Return the [X, Y] coordinate for the center point of the cell that contains the specified text.  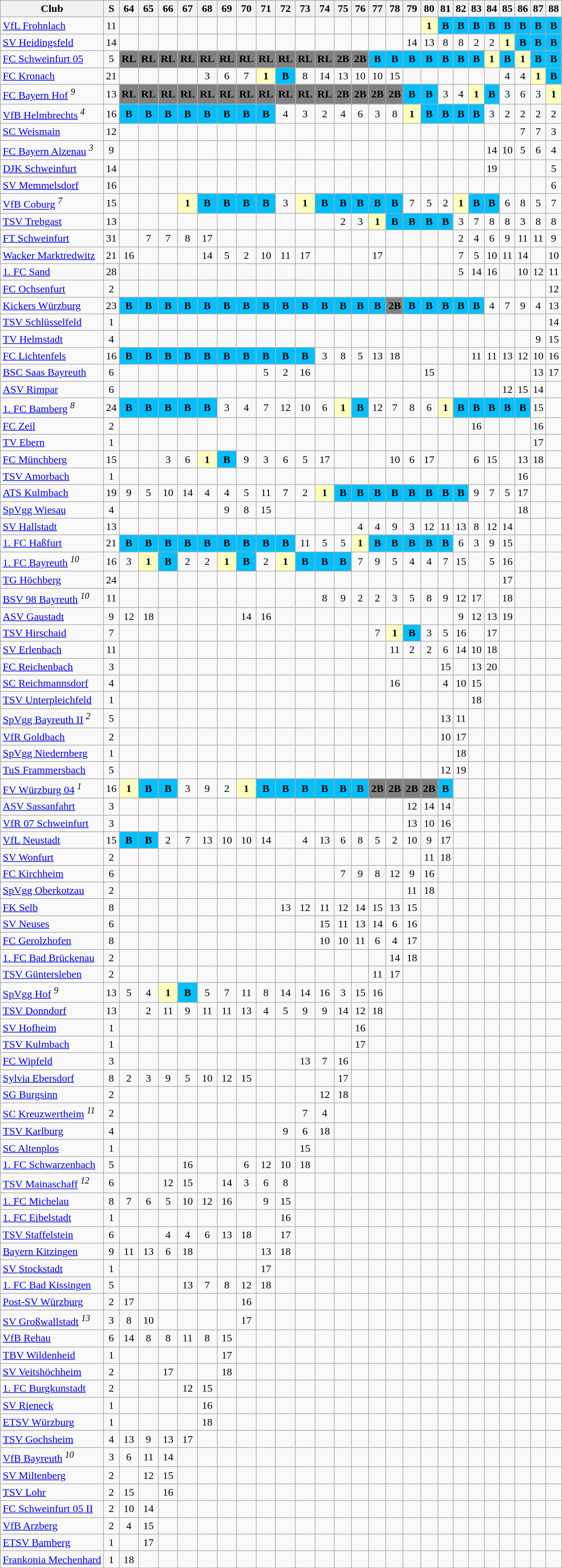
ASV Rimpar [52, 389]
Sylvia Ebersdorf [52, 1078]
SC Altenplos [52, 1148]
ATS Kulmbach [52, 493]
BSC Saas Bayreuth [52, 373]
65 [149, 9]
SV Rieneck [52, 1405]
TSV Trebgast [52, 221]
SV Miltenberg [52, 1475]
74 [324, 9]
83 [476, 9]
1. FC Schwarzenbach [52, 1165]
Club [52, 9]
TSV Lohr [52, 1492]
78 [395, 9]
TSV Unterpleichfeld [52, 700]
23 [111, 306]
73 [305, 9]
SpVgg Oberkotzau [52, 890]
80 [429, 9]
FC Münchberg [52, 459]
84 [492, 9]
FC Bayern Alzenau 3 [52, 150]
FC Lichtenfels [52, 356]
FC Schweinfurt 05 [52, 59]
VfB Coburg 7 [52, 204]
71 [266, 9]
SpVgg Wiesau [52, 510]
TV Ebern [52, 443]
SpVgg Bayreuth II 2 [52, 719]
1. FC Bayreuth 10 [52, 562]
TSV Amorbach [52, 476]
Kickers Würzburg [52, 306]
ASV Gaustadt [52, 616]
85 [507, 9]
SC Reichmannsdorf [52, 683]
75 [343, 9]
FK Selb [52, 907]
TBV Wildenheid [52, 1355]
SpVgg Niedernberg [52, 753]
FC Gerolzhofen [52, 941]
1. FC Sand [52, 272]
SG Burgsinn [52, 1095]
ETSV Würzburg [52, 1422]
1. FC Burgkunstadt [52, 1389]
SV Hofheim [52, 1027]
20 [492, 667]
Bayern Kitzingen [52, 1251]
VfB Arzberg [52, 1526]
TG Höchberg [52, 580]
FC Kronach [52, 76]
SV Großwallstadt 13 [52, 1320]
TSV Karlburg [52, 1131]
1. FC Haßfurt [52, 543]
FV Würzburg 04 1 [52, 788]
67 [187, 9]
72 [285, 9]
SC Weismain [52, 132]
64 [129, 9]
Wacker Marktredwitz [52, 255]
SC Kreuzwertheim 11 [52, 1113]
31 [111, 239]
SV Wonfurt [52, 857]
FC Ochsenfurt [52, 289]
BSV 98 Bayreuth 10 [52, 598]
VfR 07 Schweinfurt [52, 823]
Post-SV Würzburg [52, 1302]
TSV Kulmbach [52, 1044]
TSV Staffelstein [52, 1235]
TSV Donndorf [52, 1011]
VfR Goldbach [52, 736]
1. FC Michelau [52, 1201]
87 [538, 9]
68 [207, 9]
SV Veitshöchheim [52, 1372]
FC Schweinfurt 05 II [52, 1509]
S [111, 9]
TuS Frammersbach [52, 770]
77 [377, 9]
SV Erlenbach [52, 650]
1. FC Bamberg 8 [52, 407]
SV Stockstadt [52, 1268]
FC Reichenbach [52, 667]
SV Memmelsdorf [52, 185]
FC Zeil [52, 426]
FC Bayern Hof 9 [52, 94]
88 [554, 9]
TSV Güntersleben [52, 974]
81 [445, 9]
Frankonia Mechenhard [52, 1559]
69 [227, 9]
SV Neuses [52, 924]
28 [111, 272]
TV Helmstadt [52, 339]
FC Kirchheim [52, 874]
VfB Rehau [52, 1338]
TSV Mainaschaff 12 [52, 1183]
86 [523, 9]
VfL Frohnlach [52, 26]
FC Wipfeld [52, 1061]
70 [246, 9]
VfB Helmbrechts 4 [52, 114]
ASV Sassanfahrt [52, 806]
FT Schweinfurt [52, 239]
VfL Neustadt [52, 840]
SV Heidingsfeld [52, 42]
66 [168, 9]
SpVgg Hof 9 [52, 993]
79 [412, 9]
TSV Schlüsselfeld [52, 322]
TSV Hirschaid [52, 633]
1. FC Bad Brückenau [52, 958]
82 [461, 9]
76 [361, 9]
ETSV Bamberg [52, 1542]
1. FC Bad Kissingen [52, 1285]
SV Hallstadt [52, 526]
1. FC Eibelstadt [52, 1218]
VfB Bayreuth 10 [52, 1457]
TSV Gochsheim [52, 1439]
DJK Schweinfurt [52, 168]
